Scan for the cell matching the given text and deliver its (X, Y) coordinate at center. 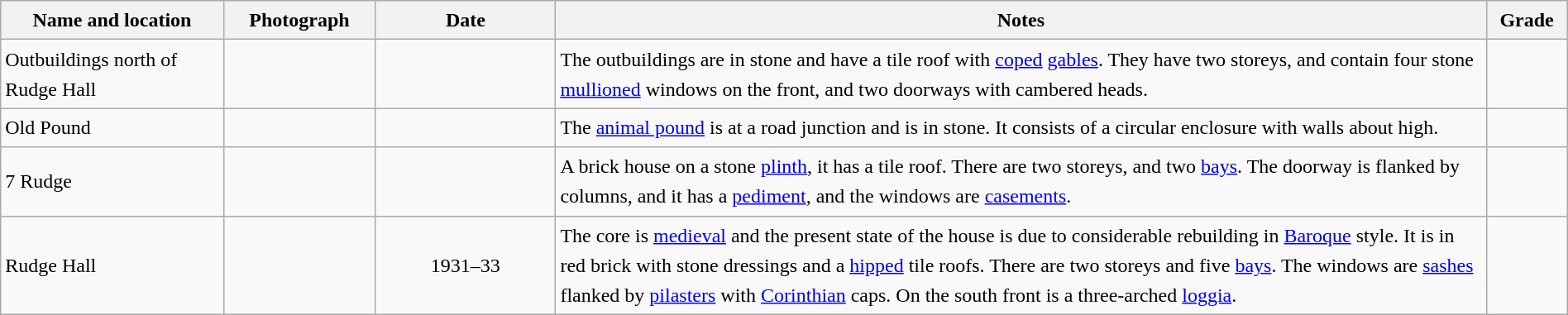
Photograph (299, 20)
Outbuildings north of Rudge Hall (112, 74)
Date (466, 20)
Name and location (112, 20)
7 Rudge (112, 182)
Rudge Hall (112, 265)
Notes (1021, 20)
Old Pound (112, 127)
Grade (1527, 20)
The animal pound is at a road junction and is in stone. It consists of a circular enclosure with walls about high. (1021, 127)
1931–33 (466, 265)
